Extract the [X, Y] coordinate from the center of the cell holding the provided text.  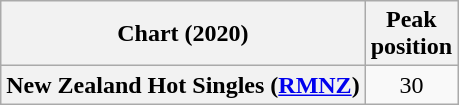
30 [411, 85]
Chart (2020) [183, 34]
New Zealand Hot Singles (RMNZ) [183, 85]
Peakposition [411, 34]
